Search for the cell housing the specified text and yield its (x, y) center coordinate. 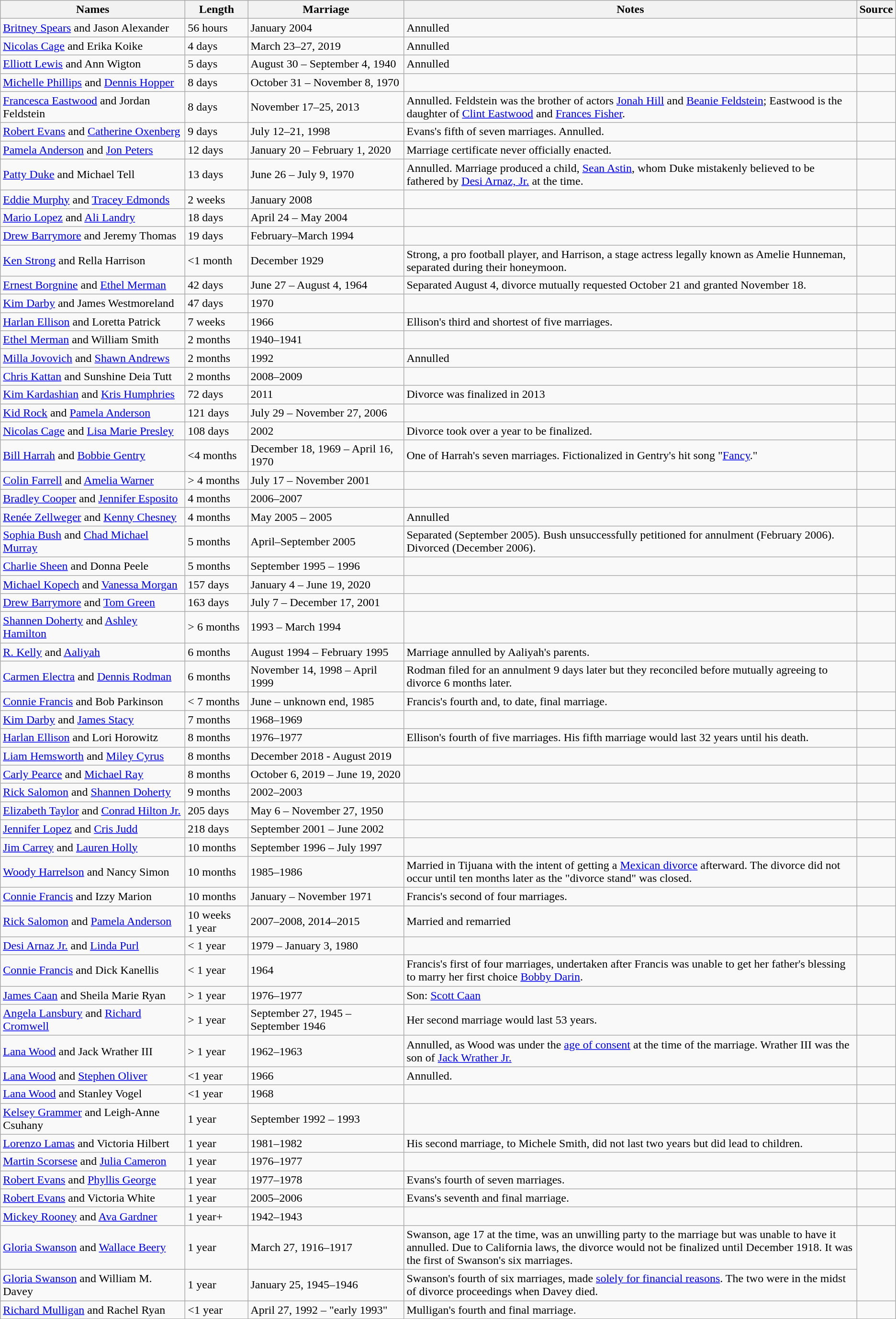
Separated (September 2005). Bush unsuccessfully petitioned for annulment (February 2006). Divorced (December 2006). (630, 541)
Son: Scott Caan (630, 995)
November 14, 1998 – April 1999 (326, 677)
Annulled. Marriage produced a child, Sean Astin, whom Duke mistakenly believed to be fathered by Desi Arnaz, Jr. at the time. (630, 174)
Milla Jovovich and Shawn Andrews (93, 358)
Michael Kopech and Vanessa Morgan (93, 585)
January 20 – February 1, 2020 (326, 150)
Marriage annulled by Aaliyah's parents. (630, 652)
5 days (216, 64)
Kim Kardashian and Kris Humphries (93, 395)
January 25, 1945–1946 (326, 1285)
1981–1982 (326, 1143)
1993 – March 1994 (326, 627)
Strong, a pro football player, and Harrison, a stage actress legally known as Amelie Hunneman, separated during their honeymoon. (630, 260)
1964 (326, 971)
Her second marriage would last 53 years. (630, 1020)
Woody Harrelson and Nancy Simon (93, 871)
January 4 – June 19, 2020 (326, 585)
12 days (216, 150)
October 31 – November 8, 1970 (326, 82)
Lana Wood and Jack Wrather III (93, 1051)
2011 (326, 395)
March 27, 1916–1917 (326, 1247)
Ernest Borgnine and Ethel Merman (93, 285)
Francis's first of four marriages, undertaken after Francis was unable to get her father's blessing to marry her first choice Bobby Darin. (630, 971)
1992 (326, 358)
Robert Evans and Phyllis George (93, 1180)
Source (876, 10)
Martin Scorsese and Julia Cameron (93, 1161)
Swanson's fourth of six marriages, made solely for financial reasons. The two were in the midst of divorce proceedings when Davey died. (630, 1285)
April 24 – May 2004 (326, 217)
Divorce was finalized in 2013 (630, 395)
4 days (216, 46)
His second marriage, to Michele Smith, did not last two years but did lead to children. (630, 1143)
72 days (216, 395)
Evans's fifth of seven marriages. Annulled. (630, 132)
December 2018 - August 2019 (326, 756)
Nicolas Cage and Lisa Marie Presley (93, 431)
1977–1978 (326, 1180)
9 months (216, 792)
Jim Carrey and Lauren Holly (93, 847)
Liam Hemsworth and Miley Cyrus (93, 756)
Charlie Sheen and Donna Peele (93, 566)
Angela Lansbury and Richard Cromwell (93, 1020)
Carmen Electra and Dennis Rodman (93, 677)
Rodman filed for an annulment 9 days later but they reconciled before mutually agreeing to divorce 6 months later. (630, 677)
10 weeks 1 year (216, 921)
June 27 – August 4, 1964 (326, 285)
19 days (216, 236)
1970 (326, 304)
<1 month (216, 260)
June – unknown end, 1985 (326, 701)
Bill Harrah and Bobbie Gentry (93, 456)
Ethel Merman and William Smith (93, 340)
157 days (216, 585)
108 days (216, 431)
May 6 – November 27, 1950 (326, 811)
< 7 months (216, 701)
Annulled. Feldstein was the brother of actors Jonah Hill and Beanie Feldstein; Eastwood is the daughter of Clint Eastwood and Frances Fisher. (630, 107)
September 27, 1945 – September 1946 (326, 1020)
Kim Darby and James Westmoreland (93, 304)
September 1992 – 1993 (326, 1118)
Robert Evans and Victoria White (93, 1198)
<4 months (216, 456)
April–September 2005 (326, 541)
Connie Francis and Izzy Marion (93, 896)
2006–2007 (326, 498)
Drew Barrymore and Jeremy Thomas (93, 236)
November 17–25, 2013 (326, 107)
205 days (216, 811)
1979 – January 3, 1980 (326, 946)
47 days (216, 304)
Richard Mulligan and Rachel Ryan (93, 1309)
7 months (216, 720)
13 days (216, 174)
October 6, 2019 – June 19, 2020 (326, 774)
Jennifer Lopez and Cris Judd (93, 829)
R. Kelly and Aaliyah (93, 652)
56 hours (216, 28)
September 1996 – July 1997 (326, 847)
Drew Barrymore and Tom Green (93, 603)
Lorenzo Lamas and Victoria Hilbert (93, 1143)
Nicolas Cage and Erika Koike (93, 46)
Harlan Ellison and Lori Horowitz (93, 738)
August 1994 – February 1995 (326, 652)
2002–2003 (326, 792)
Kid Rock and Pamela Anderson (93, 413)
Connie Francis and Dick Kanellis (93, 971)
Lana Wood and Stephen Oliver (93, 1076)
2007–2008, 2014–2015 (326, 921)
April 27, 1992 – "early 1993" (326, 1309)
Ken Strong and Rella Harrison (93, 260)
Desi Arnaz Jr. and Linda Purl (93, 946)
Francis's fourth and, to date, final marriage. (630, 701)
Ellison's fourth of five marriages. His fifth marriage would last 32 years until his death. (630, 738)
Marriage certificate never officially enacted. (630, 150)
2002 (326, 431)
January 2004 (326, 28)
Kim Darby and James Stacy (93, 720)
> 6 months (216, 627)
2008–2009 (326, 376)
2005–2006 (326, 1198)
One of Harrah's seven marriages. Fictionalized in Gentry's hit song "Fancy." (630, 456)
Marriage (326, 10)
Britney Spears and Jason Alexander (93, 28)
1962–1963 (326, 1051)
Harlan Ellison and Loretta Patrick (93, 322)
1985–1986 (326, 871)
Mario Lopez and Ali Landry (93, 217)
Robert Evans and Catherine Oxenberg (93, 132)
Evans's seventh and final marriage. (630, 1198)
Lana Wood and Stanley Vogel (93, 1094)
March 23–27, 2019 (326, 46)
Annulled. (630, 1076)
Length (216, 10)
Annulled, as Wood was under the age of consent at the time of the marriage. Wrather III was the son of Jack Wrather Jr. (630, 1051)
Ellison's third and shortest of five marriages. (630, 322)
Francis's second of four marriages. (630, 896)
December 1929 (326, 260)
Rick Salomon and Shannen Doherty (93, 792)
September 2001 – June 2002 (326, 829)
1968 (326, 1094)
Shannen Doherty and Ashley Hamilton (93, 627)
9 days (216, 132)
Michelle Phillips and Dennis Hopper (93, 82)
Elizabeth Taylor and Conrad Hilton Jr. (93, 811)
Pamela Anderson and Jon Peters (93, 150)
Elliott Lewis and Ann Wigton (93, 64)
Rick Salomon and Pamela Anderson (93, 921)
Mickey Rooney and Ava Gardner (93, 1216)
Mulligan's fourth and final marriage. (630, 1309)
July 7 – December 17, 2001 (326, 603)
James Caan and Sheila Marie Ryan (93, 995)
January – November 1971 (326, 896)
Divorce took over a year to be finalized. (630, 431)
Sophia Bush and Chad Michael Murray (93, 541)
Gloria Swanson and Wallace Beery (93, 1247)
May 2005 – 2005 (326, 517)
July 12–21, 1998 (326, 132)
163 days (216, 603)
Names (93, 10)
December 18, 1969 – April 16, 1970 (326, 456)
Renée Zellweger and Kenny Chesney (93, 517)
Colin Farrell and Amelia Warner (93, 480)
Kelsey Grammer and Leigh-Anne Csuhany (93, 1118)
Chris Kattan and Sunshine Deia Tutt (93, 376)
18 days (216, 217)
August 30 – September 4, 1940 (326, 64)
1940–1941 (326, 340)
1942–1943 (326, 1216)
121 days (216, 413)
September 1995 – 1996 (326, 566)
June 26 – July 9, 1970 (326, 174)
Francesca Eastwood and Jordan Feldstein (93, 107)
Bradley Cooper and Jennifer Esposito (93, 498)
Gloria Swanson and William M. Davey (93, 1285)
Married and remarried (630, 921)
1 year+ (216, 1216)
February–March 1994 (326, 236)
Notes (630, 10)
January 2008 (326, 199)
Connie Francis and Bob Parkinson (93, 701)
Patty Duke and Michael Tell (93, 174)
218 days (216, 829)
Evans's fourth of seven marriages. (630, 1180)
July 17 – November 2001 (326, 480)
Separated August 4, divorce mutually requested October 21 and granted November 18. (630, 285)
Eddie Murphy and Tracey Edmonds (93, 199)
2 weeks (216, 199)
Carly Pearce and Michael Ray (93, 774)
1968–1969 (326, 720)
July 29 – November 27, 2006 (326, 413)
> 4 months (216, 480)
42 days (216, 285)
7 weeks (216, 322)
